Extract the [X, Y] coordinate from the center of the cell holding the provided text.  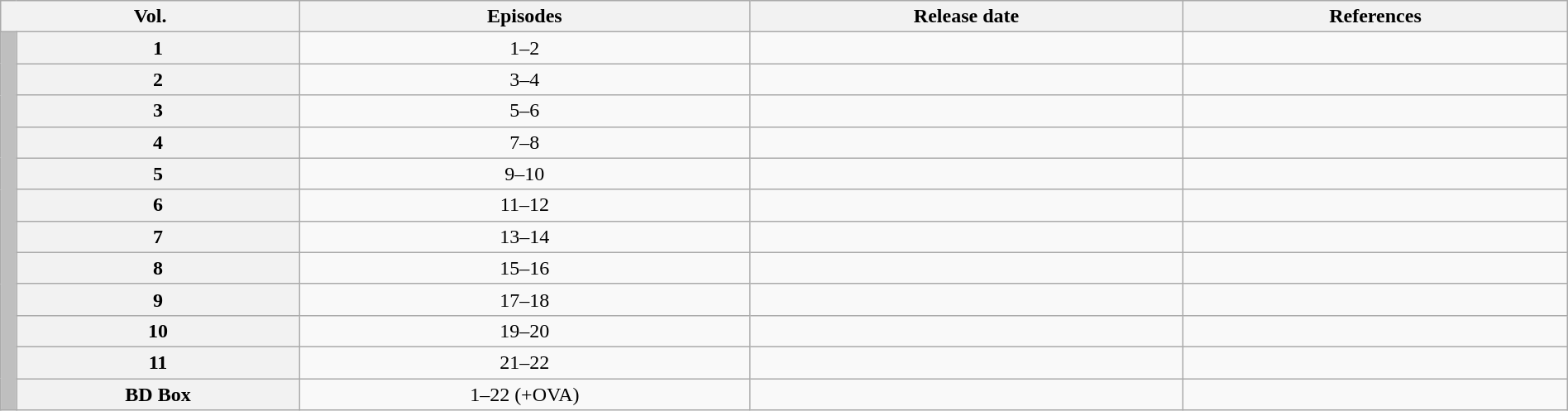
19–20 [524, 331]
Vol. [151, 17]
4 [159, 142]
8 [159, 268]
15–16 [524, 268]
21–22 [524, 362]
5–6 [524, 111]
13–14 [524, 237]
11–12 [524, 205]
Episodes [524, 17]
9–10 [524, 174]
3–4 [524, 79]
6 [159, 205]
9 [159, 299]
References [1376, 17]
10 [159, 331]
Release date [966, 17]
11 [159, 362]
2 [159, 79]
1–2 [524, 48]
7–8 [524, 142]
7 [159, 237]
BD Box [159, 394]
5 [159, 174]
3 [159, 111]
1 [159, 48]
1–22 (+OVA) [524, 394]
17–18 [524, 299]
